For the text-containing cell, return its midpoint in (x, y) coordinate format. 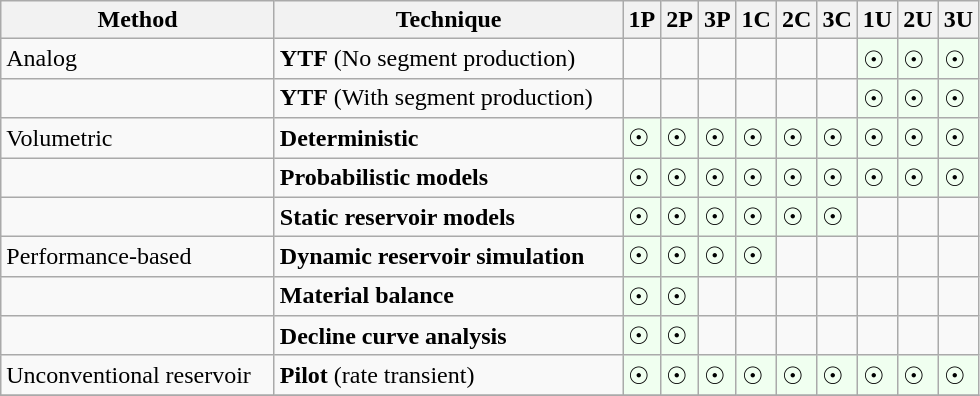
1P (642, 20)
Volumetric (138, 138)
3C (837, 20)
3U (958, 20)
Performance-based (138, 257)
Pilot (rate transient) (448, 375)
Dynamic reservoir simulation (448, 257)
2C (796, 20)
Static reservoir models (448, 217)
YTF (With segment production) (448, 98)
1U (877, 20)
Method (138, 20)
2U (918, 20)
YTF (No segment production) (448, 59)
Decline curve analysis (448, 336)
Technique (448, 20)
Material balance (448, 296)
3P (717, 20)
2P (680, 20)
Probabilistic models (448, 178)
Unconventional reservoir (138, 375)
1C (756, 20)
Analog (138, 59)
Deterministic (448, 138)
